Find where the given text appears and provide that cell's center as [x, y] coordinate. 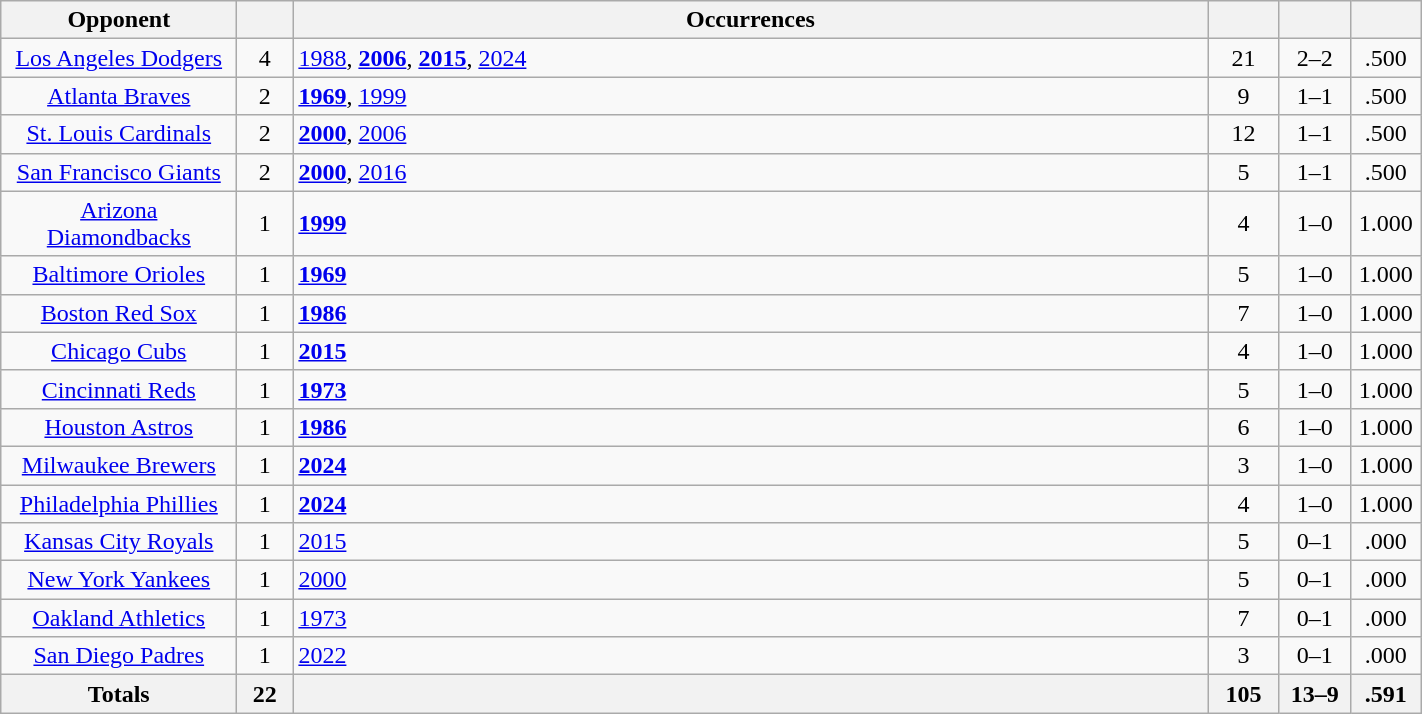
1969 [750, 275]
1999 [750, 224]
Milwaukee Brewers [119, 465]
2000 [750, 580]
2000, 2006 [750, 134]
22 [265, 694]
Baltimore Orioles [119, 275]
Occurrences [750, 20]
2–2 [1314, 58]
2022 [750, 656]
San Francisco Giants [119, 172]
Oakland Athletics [119, 618]
St. Louis Cardinals [119, 134]
Cincinnati Reds [119, 389]
Atlanta Braves [119, 96]
Chicago Cubs [119, 351]
Opponent [119, 20]
Totals [119, 694]
Arizona Diamondbacks [119, 224]
2000, 2016 [750, 172]
105 [1244, 694]
Los Angeles Dodgers [119, 58]
6 [1244, 427]
12 [1244, 134]
Boston Red Sox [119, 313]
Kansas City Royals [119, 542]
9 [1244, 96]
1988, 2006, 2015, 2024 [750, 58]
Houston Astros [119, 427]
1969, 1999 [750, 96]
Philadelphia Phillies [119, 503]
13–9 [1314, 694]
New York Yankees [119, 580]
San Diego Padres [119, 656]
.591 [1386, 694]
21 [1244, 58]
